Capture the cell that displays the provided text and extract its (X, Y) central coordinate. 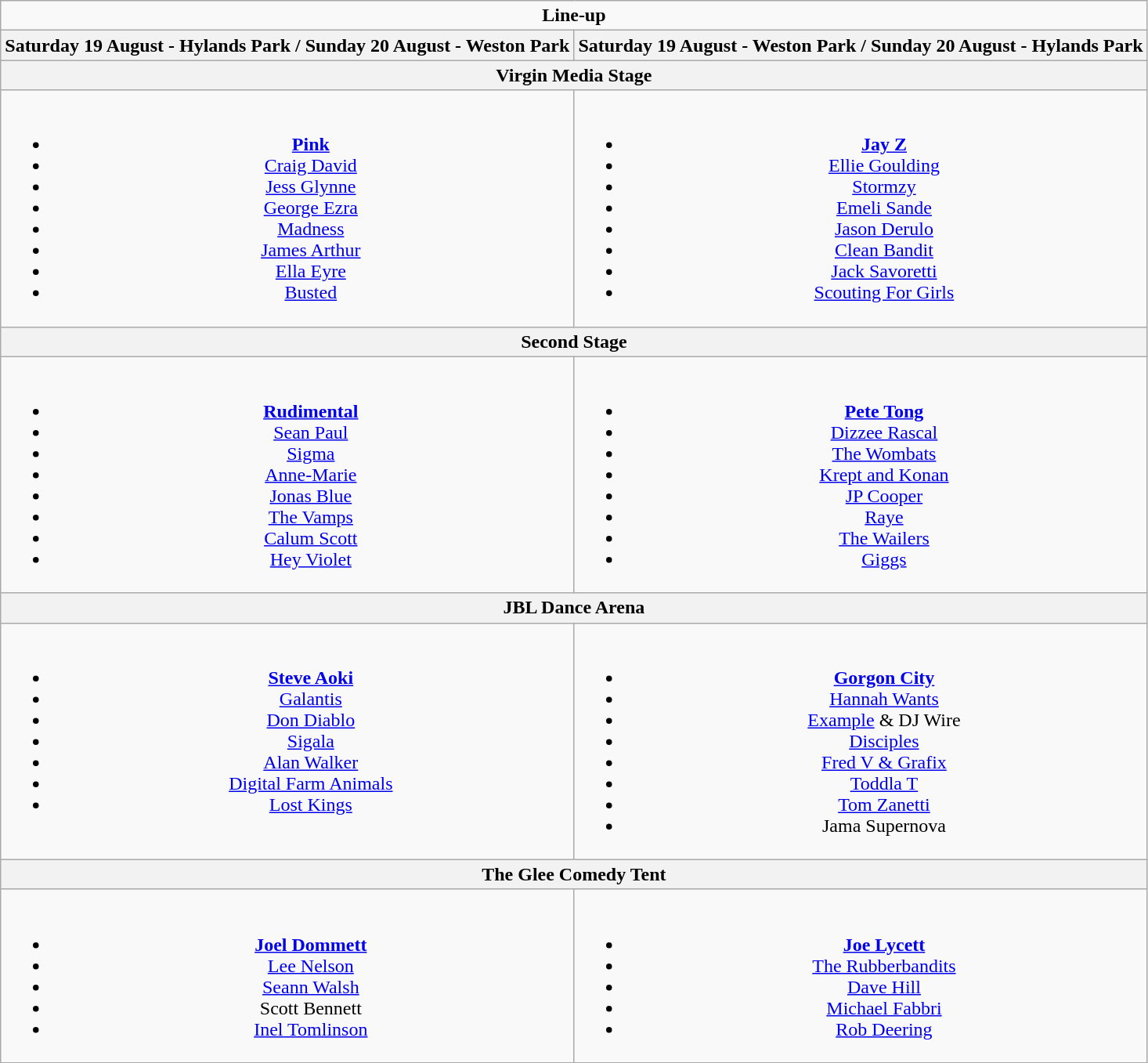
PinkCraig DavidJess GlynneGeorge EzraMadnessJames ArthurElla EyreBusted (287, 208)
Joel DommettLee NelsonSeann WalshScott BennettInel Tomlinson (287, 976)
Jay ZEllie GouldingStormzyEmeli SandeJason DeruloClean BanditJack SavorettiScouting For Girls (861, 208)
Saturday 19 August - Hylands Park / Sunday 20 August - Weston Park (287, 45)
RudimentalSean PaulSigmaAnne-MarieJonas BlueThe VampsCalum ScottHey Violet (287, 475)
Virgin Media Stage (574, 75)
Gorgon CityHannah WantsExample & DJ WireDisciplesFred V & GrafixToddla TTom ZanettiJama Supernova (861, 741)
JBL Dance Arena (574, 608)
Saturday 19 August - Weston Park / Sunday 20 August - Hylands Park (861, 45)
The Glee Comedy Tent (574, 874)
Second Stage (574, 342)
Line-up (574, 16)
Steve AokiGalantisDon DiabloSigalaAlan WalkerDigital Farm AnimalsLost Kings (287, 741)
Joe LycettThe RubberbanditsDave HillMichael FabbriRob Deering (861, 976)
Pete TongDizzee RascalThe WombatsKrept and KonanJP CooperRayeThe WailersGiggs (861, 475)
